Output the [x, y] coordinate of the center of the cell containing the given text.  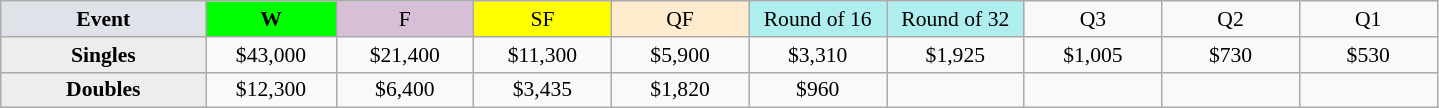
$1,925 [955, 55]
$6,400 [405, 90]
Q1 [1368, 19]
SF [543, 19]
Doubles [104, 90]
QF [680, 19]
F [405, 19]
Round of 16 [818, 19]
$11,300 [543, 55]
$730 [1231, 55]
$3,310 [818, 55]
W [271, 19]
$3,435 [543, 90]
$21,400 [405, 55]
$1,005 [1093, 55]
Q2 [1231, 19]
Q3 [1093, 19]
$12,300 [271, 90]
$5,900 [680, 55]
Round of 32 [955, 19]
$43,000 [271, 55]
$960 [818, 90]
Singles [104, 55]
Event [104, 19]
$1,820 [680, 90]
$530 [1368, 55]
